Search for the cell housing the specified text and yield its (X, Y) center coordinate. 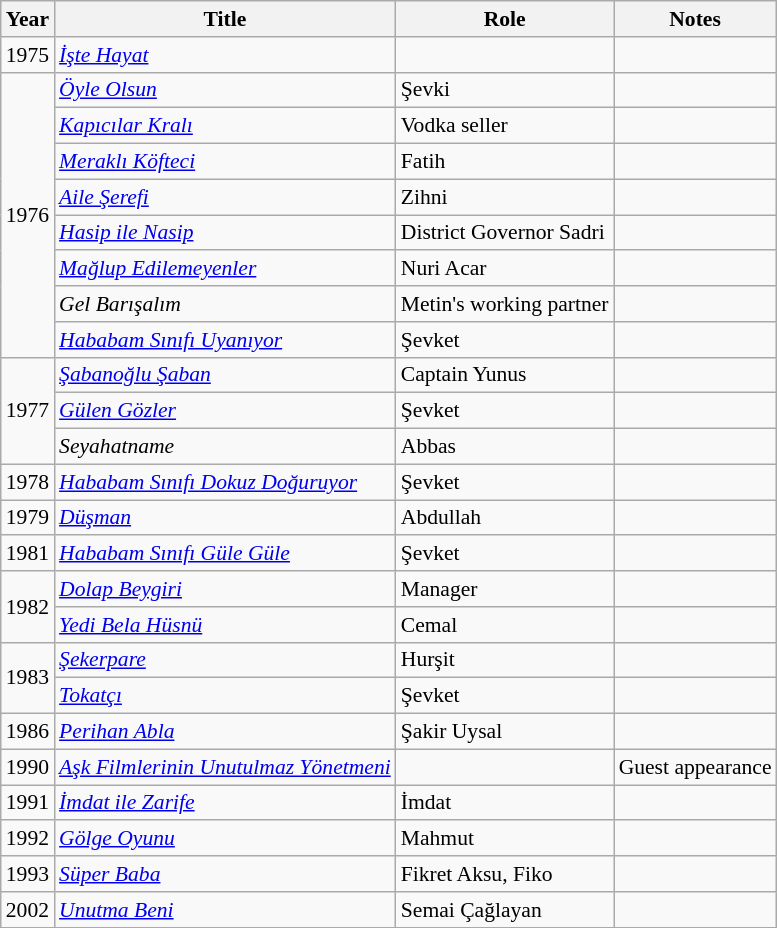
İmdat ile Zarife (225, 803)
1978 (28, 482)
Zihni (505, 197)
Seyahatname (225, 447)
1982 (28, 606)
Aşk Filmlerinin Unutulmaz Yönetmeni (225, 767)
1986 (28, 732)
Perihan Abla (225, 732)
Fikret Aksu, Fiko (505, 874)
Role (505, 19)
Gel Barışalım (225, 304)
Dolap Beygiri (225, 589)
1981 (28, 554)
Guest appearance (696, 767)
Meraklı Köfteci (225, 162)
Unutma Beni (225, 910)
Şabanoğlu Şaban (225, 375)
Year (28, 19)
Title (225, 19)
Abdullah (505, 518)
1990 (28, 767)
1983 (28, 678)
Hurşit (505, 660)
Süper Baba (225, 874)
1991 (28, 803)
Vodka seller (505, 126)
1977 (28, 410)
Şevki (505, 90)
Düşman (225, 518)
1992 (28, 839)
Kapıcılar Kralı (225, 126)
Hababam Sınıfı Uyanıyor (225, 340)
Manager (505, 589)
Şakir Uysal (505, 732)
Öyle Olsun (225, 90)
Yedi Bela Hüsnü (225, 625)
İmdat (505, 803)
Gölge Oyunu (225, 839)
Hababam Sınıfı Güle Güle (225, 554)
Şekerpare (225, 660)
Aile Şerefi (225, 197)
Semai Çağlayan (505, 910)
1993 (28, 874)
Hababam Sınıfı Dokuz Doğuruyor (225, 482)
2002 (28, 910)
Tokatçı (225, 696)
Gülen Gözler (225, 411)
Abbas (505, 447)
Captain Yunus (505, 375)
İşte Hayat (225, 55)
1975 (28, 55)
Hasip ile Nasip (225, 233)
Fatih (505, 162)
Metin's working partner (505, 304)
District Governor Sadri (505, 233)
Nuri Acar (505, 269)
Notes (696, 19)
1979 (28, 518)
Cemal (505, 625)
1976 (28, 214)
Mağlup Edilemeyenler (225, 269)
Mahmut (505, 839)
